Locate the cell with the specified text and output its (x, y) center coordinate. 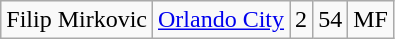
2 (302, 20)
MF (371, 20)
54 (330, 20)
Filip Mirkovic (77, 20)
Orlando City (220, 20)
